Find where the given text appears and provide that cell's center as [x, y] coordinate. 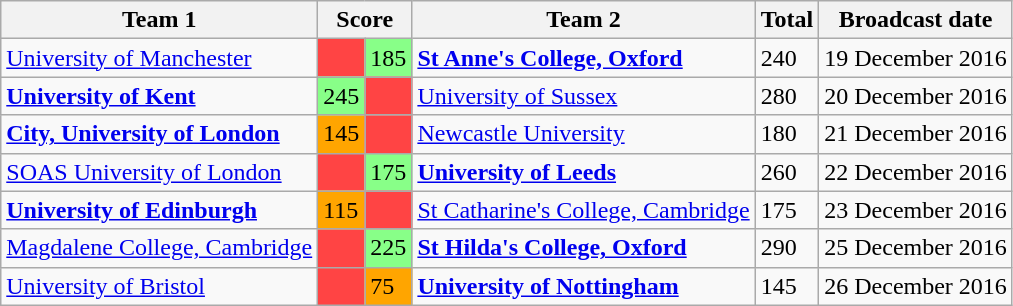
23 December 2016 [916, 210]
University of Nottingham [584, 286]
University of Leeds [584, 172]
26 December 2016 [916, 286]
19 December 2016 [916, 58]
St Catharine's College, Cambridge [584, 210]
20 December 2016 [916, 96]
240 [787, 58]
City, University of London [160, 134]
225 [388, 248]
St Hilda's College, Oxford [584, 248]
University of Sussex [584, 96]
Total [787, 20]
St Anne's College, Oxford [584, 58]
Broadcast date [916, 20]
260 [787, 172]
185 [388, 58]
Team 1 [160, 20]
22 December 2016 [916, 172]
Newcastle University [584, 134]
290 [787, 248]
Score [365, 20]
University of Kent [160, 96]
180 [787, 134]
Magdalene College, Cambridge [160, 248]
75 [388, 286]
115 [342, 210]
Team 2 [584, 20]
245 [342, 96]
University of Manchester [160, 58]
University of Bristol [160, 286]
280 [787, 96]
SOAS University of London [160, 172]
21 December 2016 [916, 134]
University of Edinburgh [160, 210]
25 December 2016 [916, 248]
